Determine the [X, Y] coordinate at the center of the cell enclosing the given text.  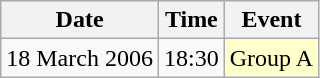
Event [271, 20]
18:30 [191, 58]
18 March 2006 [80, 58]
Time [191, 20]
Group A [271, 58]
Date [80, 20]
